Locate the cell with the specified text and output its (X, Y) center coordinate. 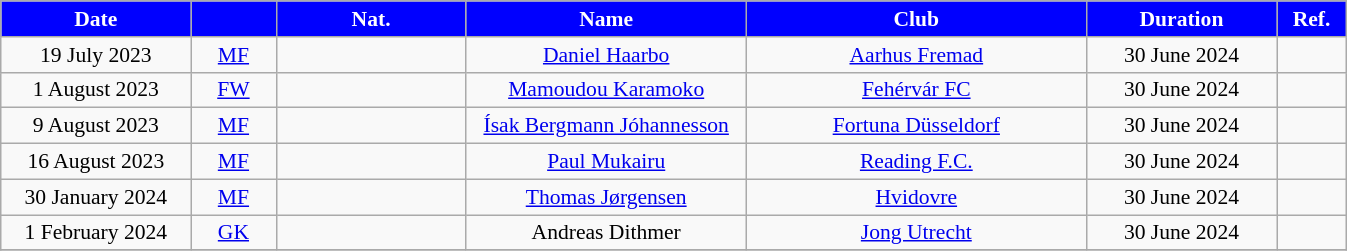
Reading F.C. (916, 162)
Ísak Bergmann Jóhannesson (606, 126)
1 February 2024 (96, 233)
GK (234, 233)
Duration (1181, 19)
19 July 2023 (96, 55)
FW (234, 90)
Nat. (371, 19)
9 August 2023 (96, 126)
Andreas Dithmer (606, 233)
Fehérvár FC (916, 90)
Name (606, 19)
Fortuna Düsseldorf (916, 126)
Jong Utrecht (916, 233)
16 August 2023 (96, 162)
Date (96, 19)
Daniel Haarbo (606, 55)
Mamoudou Karamoko (606, 90)
Club (916, 19)
Hvidovre (916, 197)
1 August 2023 (96, 90)
Paul Mukairu (606, 162)
Thomas Jørgensen (606, 197)
30 January 2024 (96, 197)
Aarhus Fremad (916, 55)
Ref. (1311, 19)
